Locate the cell with the specified text and output its (X, Y) center coordinate. 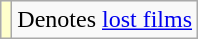
Denotes lost films (105, 20)
